For the text-containing cell, return its midpoint in [x, y] coordinate format. 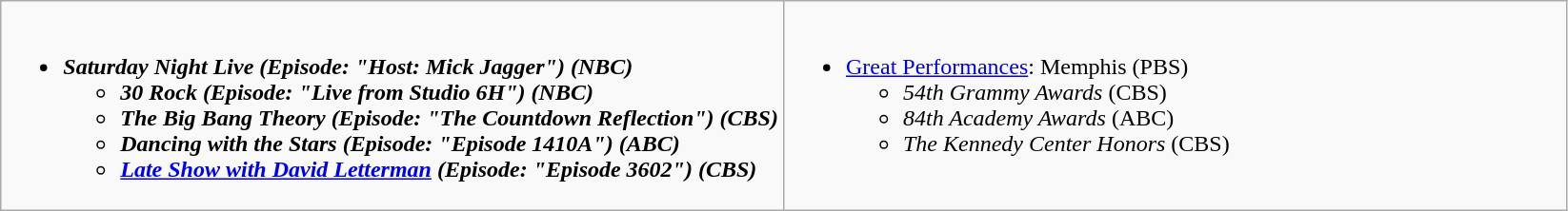
Great Performances: Memphis (PBS)54th Grammy Awards (CBS)84th Academy Awards (ABC)The Kennedy Center Honors (CBS) [1175, 106]
